Output the (X, Y) coordinate of the center of the cell containing the given text.  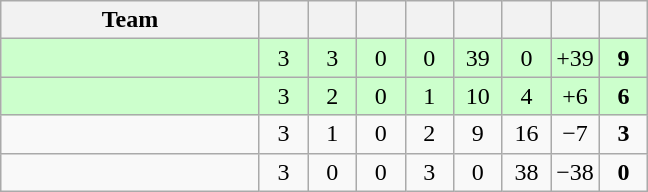
Team (130, 20)
4 (526, 96)
6 (624, 96)
−38 (576, 172)
38 (526, 172)
16 (526, 134)
+39 (576, 58)
10 (478, 96)
39 (478, 58)
−7 (576, 134)
+6 (576, 96)
